Return [X, Y] of the center of cell containing provided text 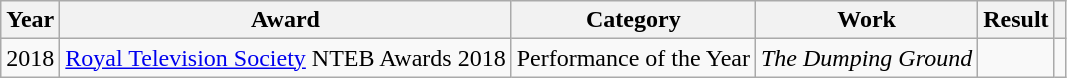
2018 [30, 58]
Award [286, 20]
Category [633, 20]
The Dumping Ground [866, 58]
Performance of the Year [633, 58]
Royal Television Society NTEB Awards 2018 [286, 58]
Work [866, 20]
Result [1016, 20]
Year [30, 20]
